Locate the cell with the specified text and output its [X, Y] center coordinate. 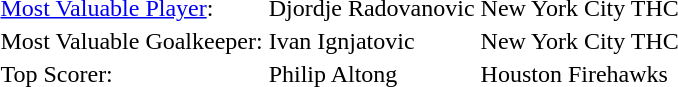
Ivan Ignjatovic [372, 41]
